Search for the cell housing the specified text and yield its [X, Y] center coordinate. 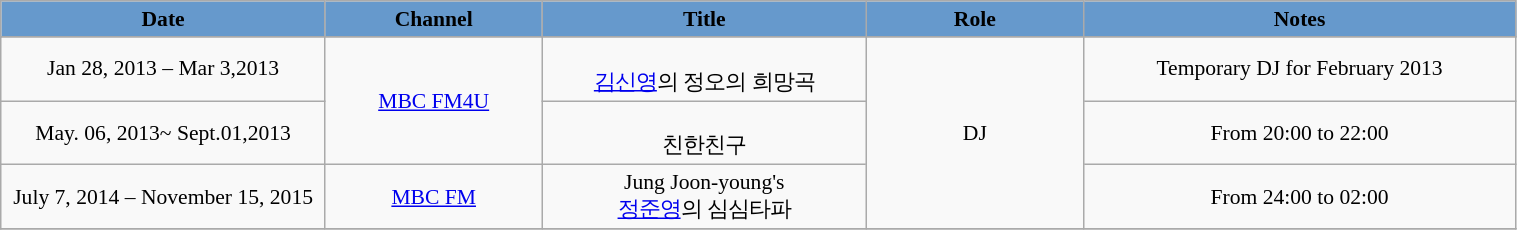
MBC FM4U [433, 101]
Jung Joon-young's 정준영의 심심타파 [704, 197]
From 20:00 to 22:00 [1300, 133]
Title [704, 19]
July 7, 2014 – November 15, 2015 [164, 197]
Date [164, 19]
친한친구 [704, 133]
Jan 28, 2013 – Mar 3,2013 [164, 69]
Role [975, 19]
DJ [975, 133]
김신영의 정오의 희망곡 [704, 69]
May. 06, 2013~ Sept.01,2013 [164, 133]
MBC FM [433, 197]
Notes [1300, 19]
From 24:00 to 02:00 [1300, 197]
Channel [433, 19]
Temporary DJ for February 2013 [1300, 69]
